From the cell containing the given text, extract its center point as [X, Y] coordinate. 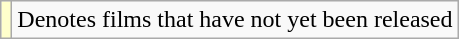
Denotes films that have not yet been released [235, 20]
